From the cell containing the given text, extract its center point as (x, y) coordinate. 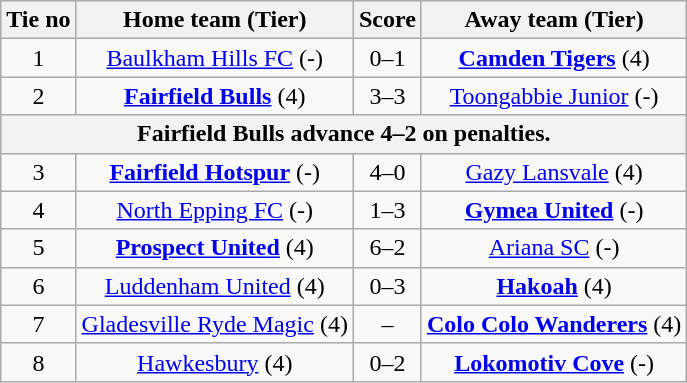
Gladesville Ryde Magic (4) (214, 324)
Hawkesbury (4) (214, 362)
Toongabbie Junior (-) (554, 96)
Score (387, 20)
Tie no (38, 20)
Gazy Lansvale (4) (554, 172)
4 (38, 210)
Fairfield Bulls advance 4–2 on penalties. (344, 134)
0–2 (387, 362)
5 (38, 248)
Prospect United (4) (214, 248)
4–0 (387, 172)
Fairfield Bulls (4) (214, 96)
Fairfield Hotspur (-) (214, 172)
1–3 (387, 210)
7 (38, 324)
Away team (Tier) (554, 20)
3–3 (387, 96)
0–1 (387, 58)
2 (38, 96)
Home team (Tier) (214, 20)
North Epping FC (-) (214, 210)
6 (38, 286)
– (387, 324)
Lokomotiv Cove (-) (554, 362)
Ariana SC (-) (554, 248)
Colo Colo Wanderers (4) (554, 324)
1 (38, 58)
Camden Tigers (4) (554, 58)
Gymea United (-) (554, 210)
6–2 (387, 248)
0–3 (387, 286)
Hakoah (4) (554, 286)
Luddenham United (4) (214, 286)
8 (38, 362)
Baulkham Hills FC (-) (214, 58)
3 (38, 172)
